Locate the cell with the specified text and output its [x, y] center coordinate. 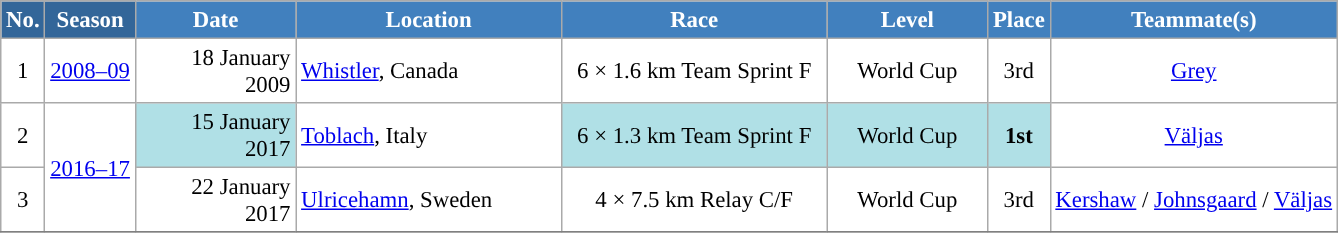
No. [23, 20]
Teammate(s) [1194, 20]
Race [694, 20]
1 [23, 72]
6 × 1.6 km Team Sprint F [694, 72]
Ulricehamn, Sweden [429, 200]
4 × 7.5 km Relay C/F [694, 200]
Date [216, 20]
Whistler, Canada [429, 72]
Grey [1194, 72]
Kershaw / Johnsgaard / Väljas [1194, 200]
2016–17 [90, 168]
6 × 1.3 km Team Sprint F [694, 136]
Place [1019, 20]
2008–09 [90, 72]
Väljas [1194, 136]
Season [90, 20]
2 [23, 136]
3 [23, 200]
Level [908, 20]
1st [1019, 136]
15 January 2017 [216, 136]
18 January 2009 [216, 72]
22 January 2017 [216, 200]
Location [429, 20]
Toblach, Italy [429, 136]
